Pinpoint the cell where the given text exists, returning its (x, y) midpoint coordinate. 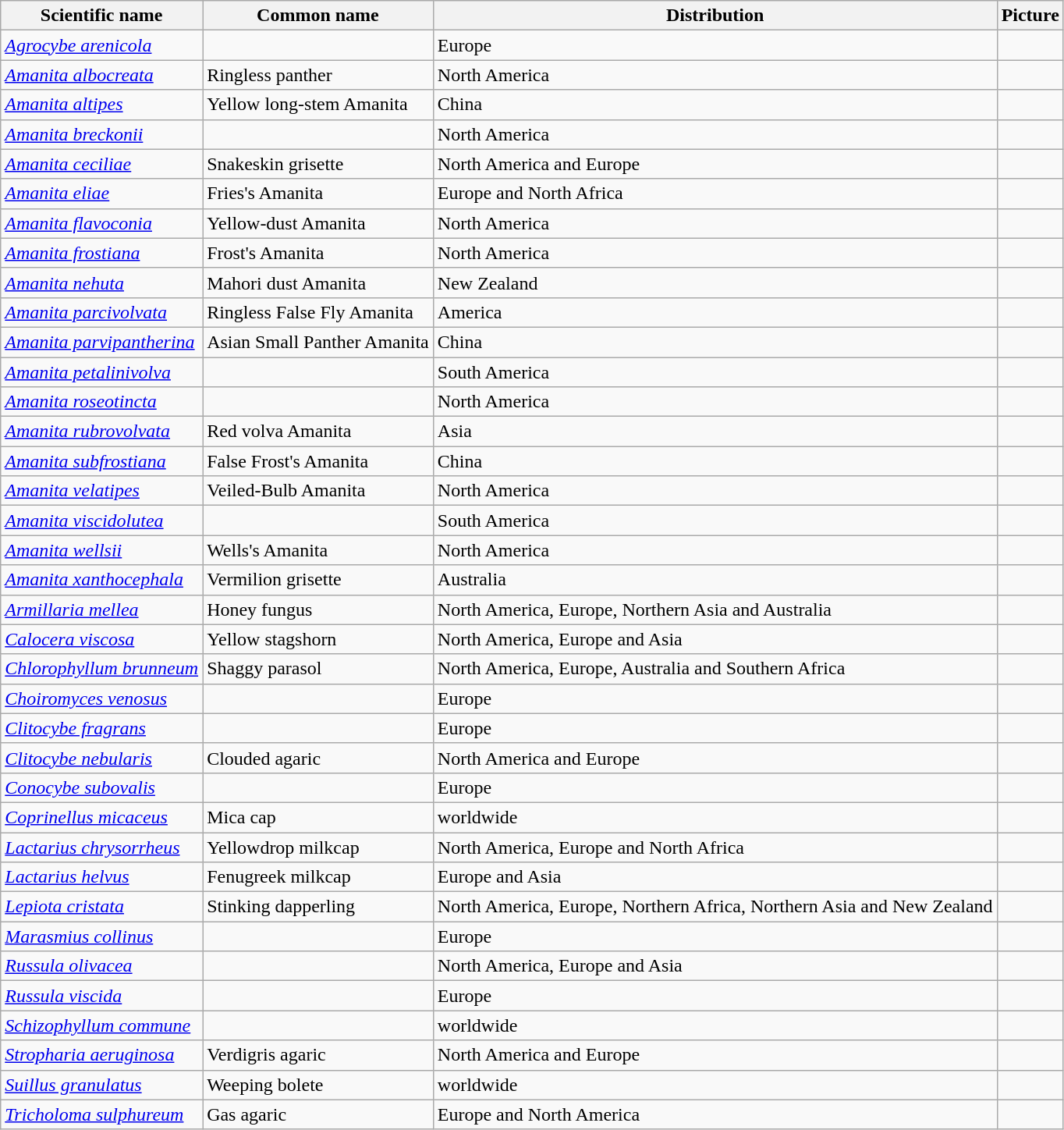
Russula viscida (101, 996)
Asian Small Panther Amanita (318, 342)
Amanita rubrovolvata (101, 432)
Amanita breckonii (101, 134)
Clitocybe nebularis (101, 758)
Vermilion grisette (318, 580)
Shaggy parasol (318, 669)
Verdigris agaric (318, 1055)
Amanita subfrostiana (101, 461)
Frost's Amanita (318, 253)
Amanita albocreata (101, 75)
Amanita nehuta (101, 282)
Amanita viscidolutea (101, 521)
Russula olivacea (101, 966)
America (715, 312)
Coprinellus micaceus (101, 817)
Stinking dapperling (318, 907)
Lepiota cristata (101, 907)
Amanita velatipes (101, 491)
Yellow-dust Amanita (318, 223)
Suillus granulatus (101, 1085)
Amanita parcivolvata (101, 312)
Amanita xanthocephala (101, 580)
New Zealand (715, 282)
Clitocybe fragrans (101, 728)
Yellow long-stem Amanita (318, 105)
Picture (1030, 16)
Snakeskin grisette (318, 164)
Europe and North America (715, 1114)
Scientific name (101, 16)
North America, Europe, Australia and Southern Africa (715, 669)
Schizophyllum commune (101, 1025)
Australia (715, 580)
Amanita eliae (101, 194)
Distribution (715, 16)
Agrocybe arenicola (101, 45)
Europe and North Africa (715, 194)
Amanita ceciliae (101, 164)
Asia (715, 432)
Conocybe subovalis (101, 787)
Fries's Amanita (318, 194)
Mahori dust Amanita (318, 282)
Lactarius helvus (101, 877)
False Frost's Amanita (318, 461)
Ringless panther (318, 75)
Yellow stagshorn (318, 639)
Amanita frostiana (101, 253)
Ringless False Fly Amanita (318, 312)
Lactarius chrysorrheus (101, 847)
North America, Europe, Northern Africa, Northern Asia and New Zealand (715, 907)
Armillaria mellea (101, 609)
Tricholoma sulphureum (101, 1114)
Gas agaric (318, 1114)
Common name (318, 16)
Amanita petalinivolva (101, 372)
Amanita flavoconia (101, 223)
Wells's Amanita (318, 550)
North America, Europe, Northern Asia and Australia (715, 609)
Choiromyces venosus (101, 698)
Calocera viscosa (101, 639)
Yellowdrop milkcap (318, 847)
Veiled-Bulb Amanita (318, 491)
Amanita wellsii (101, 550)
Amanita altipes (101, 105)
North America, Europe and North Africa (715, 847)
Fenugreek milkcap (318, 877)
Stropharia aeruginosa (101, 1055)
Mica cap (318, 817)
Chlorophyllum brunneum (101, 669)
Amanita parvipantherina (101, 342)
Marasmius collinus (101, 936)
Clouded agaric (318, 758)
Amanita roseotincta (101, 402)
Europe and Asia (715, 877)
Red volva Amanita (318, 432)
Weeping bolete (318, 1085)
Honey fungus (318, 609)
